Extract the (X, Y) coordinate from the center of the cell holding the provided text.  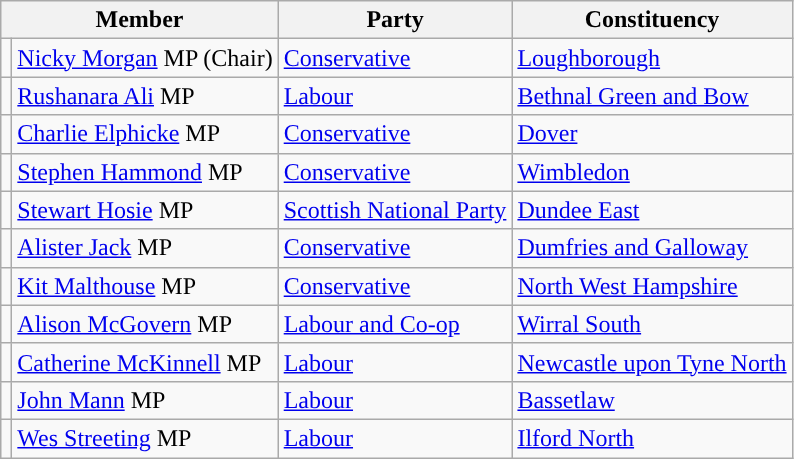
Newcastle upon Tyne North (652, 362)
Bassetlaw (652, 400)
Labour and Co-op (395, 324)
John Mann MP (145, 400)
Nicky Morgan MP (Chair) (145, 58)
Rushanara Ali MP (145, 96)
Wirral South (652, 324)
Wimbledon (652, 172)
Loughborough (652, 58)
Constituency (652, 20)
Stephen Hammond MP (145, 172)
Wes Streeting MP (145, 438)
Member (140, 20)
Alister Jack MP (145, 248)
Dundee East (652, 210)
Scottish National Party (395, 210)
Catherine McKinnell MP (145, 362)
North West Hampshire (652, 286)
Charlie Elphicke MP (145, 134)
Ilford North (652, 438)
Dover (652, 134)
Kit Malthouse MP (145, 286)
Dumfries and Galloway (652, 248)
Stewart Hosie MP (145, 210)
Alison McGovern MP (145, 324)
Bethnal Green and Bow (652, 96)
Party (395, 20)
